Locate the cell with the specified text and output its (x, y) center coordinate. 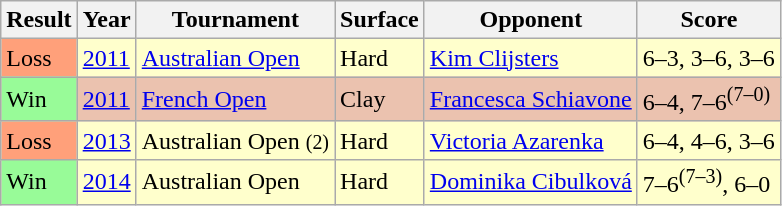
Clay (380, 100)
Opponent (530, 20)
Dominika Cibulková (530, 182)
Victoria Azarenka (530, 140)
2014 (106, 182)
6–3, 3–6, 3–6 (708, 58)
Australian Open (2) (235, 140)
Tournament (235, 20)
Score (708, 20)
Result (39, 20)
6–4, 7–6(7–0) (708, 100)
French Open (235, 100)
Year (106, 20)
2013 (106, 140)
Kim Clijsters (530, 58)
7–6(7–3), 6–0 (708, 182)
Francesca Schiavone (530, 100)
Surface (380, 20)
6–4, 4–6, 3–6 (708, 140)
